Return the (x, y) coordinate for the center point of the cell that contains the specified text.  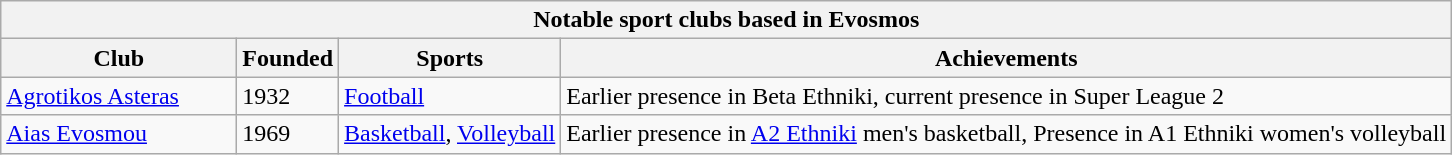
1969 (288, 134)
Football (450, 96)
1932 (288, 96)
Basketball, Volleyball (450, 134)
Founded (288, 58)
Agrotikos Asteras (119, 96)
Achievements (1006, 58)
Earlier presence in A2 Ethniki men's basketball, Presence in A1 Ethniki women's volleyball (1006, 134)
Notable sport clubs based in Evosmos (726, 20)
Aias Evosmou (119, 134)
Sports (450, 58)
Club (119, 58)
Earlier presence in Beta Ethniki, current presence in Super League 2 (1006, 96)
